Return [x, y] of the center of cell containing provided text 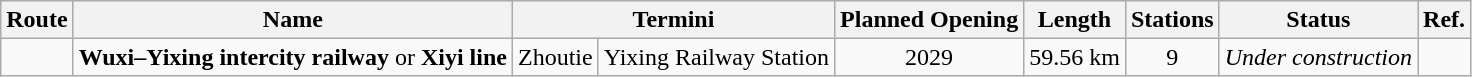
Name [292, 20]
Length [1075, 20]
Under construction [1318, 57]
Wuxi–Yixing intercity railway or Xiyi line [292, 57]
Status [1318, 20]
Route [37, 20]
Ref. [1444, 20]
Zhoutie [555, 57]
2029 [930, 57]
Termini [673, 20]
Yixing Railway Station [716, 57]
59.56 km [1075, 57]
Stations [1172, 20]
9 [1172, 57]
Planned Opening [930, 20]
